Locate the cell with the specified text and output its (x, y) center coordinate. 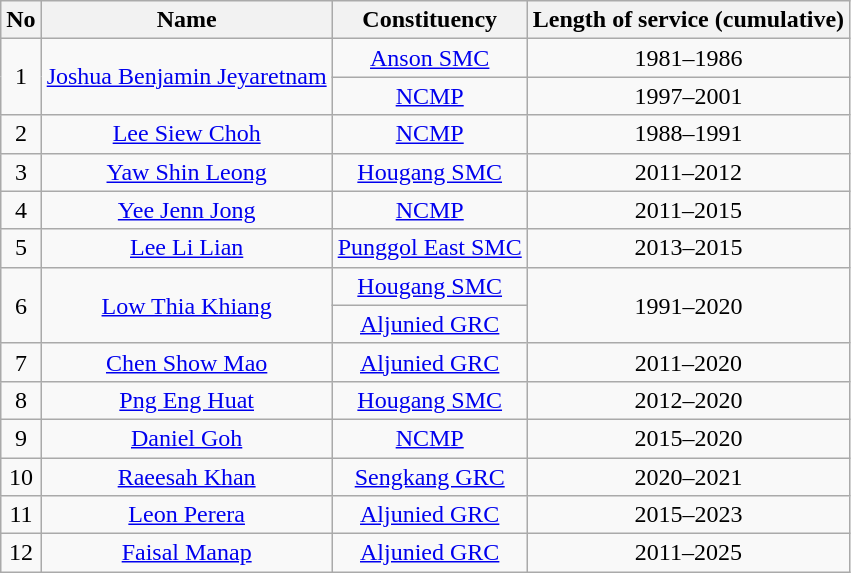
Faisal Manap (186, 553)
2 (21, 134)
2011–2020 (688, 362)
Length of service (cumulative) (688, 20)
Yaw Shin Leong (186, 172)
1981–1986 (688, 58)
4 (21, 210)
Punggol East SMC (430, 248)
1997–2001 (688, 96)
2011–2015 (688, 210)
9 (21, 438)
Anson SMC (430, 58)
11 (21, 515)
Chen Show Mao (186, 362)
Constituency (430, 20)
3 (21, 172)
Lee Li Lian (186, 248)
Yee Jenn Jong (186, 210)
Leon Perera (186, 515)
2011–2025 (688, 553)
Raeesah Khan (186, 477)
2015–2023 (688, 515)
8 (21, 400)
2013–2015 (688, 248)
Png Eng Huat (186, 400)
Daniel Goh (186, 438)
5 (21, 248)
No (21, 20)
2012–2020 (688, 400)
Name (186, 20)
1991–2020 (688, 305)
1988–1991 (688, 134)
2015–2020 (688, 438)
2011–2012 (688, 172)
7 (21, 362)
Lee Siew Choh (186, 134)
Sengkang GRC (430, 477)
2020–2021 (688, 477)
Low Thia Khiang (186, 305)
1 (21, 77)
10 (21, 477)
12 (21, 553)
Joshua Benjamin Jeyaretnam (186, 77)
6 (21, 305)
